Locate the cell with the specified text and output its [x, y] center coordinate. 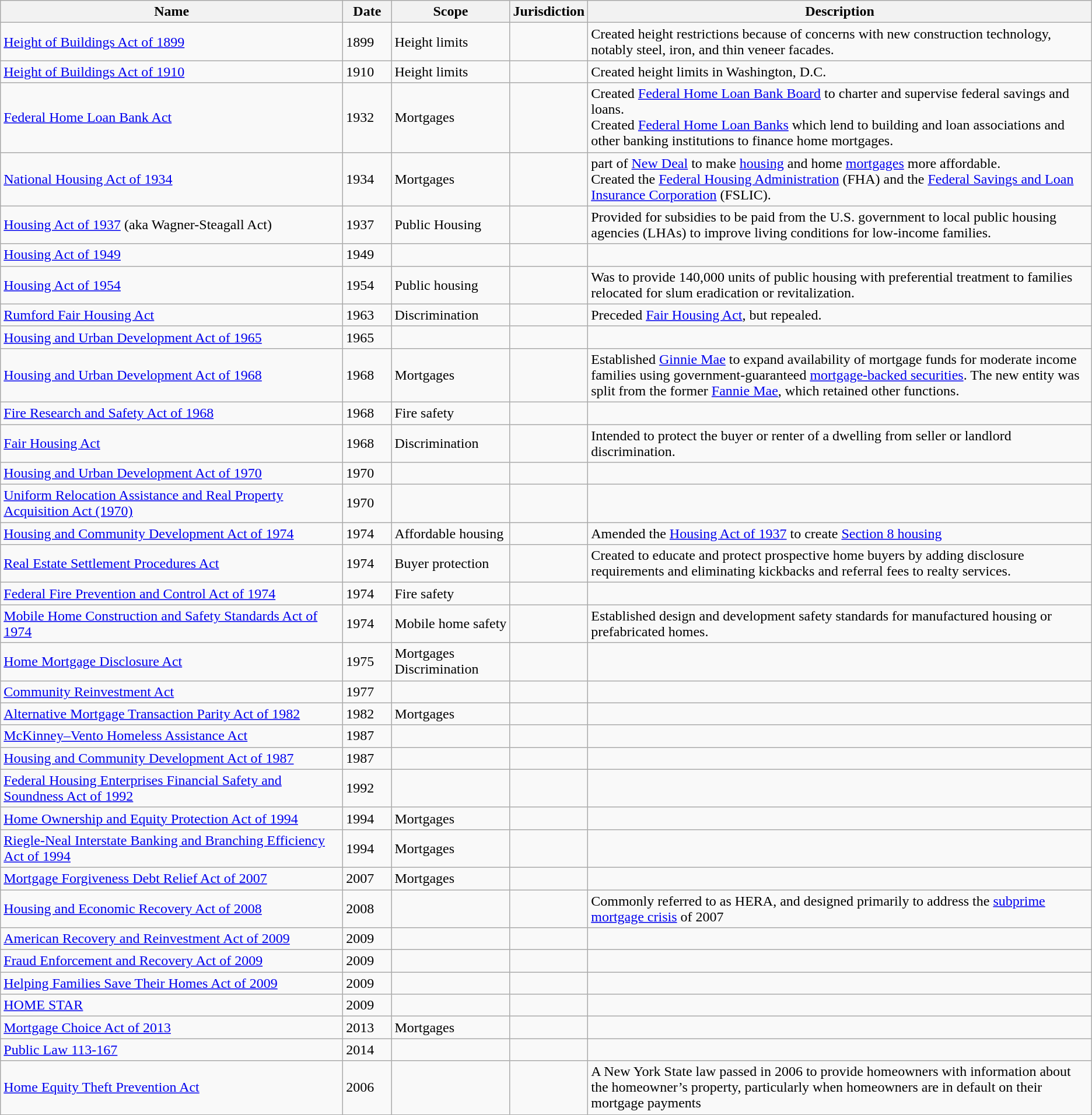
1899 [367, 42]
Housing Act of 1937 (aka Wagner-Steagall Act) [171, 225]
Home Equity Theft Prevention Act [171, 1088]
1963 [367, 315]
2007 [367, 878]
Name [171, 12]
1937 [367, 225]
Riegle-Neal Interstate Banking and Branching Efficiency Act of 1994 [171, 848]
Affordable housing [450, 534]
Real Estate Settlement Procedures Act [171, 563]
2013 [367, 1028]
Home Ownership and Equity Protection Act of 1994 [171, 818]
MortgagesDiscrimination [450, 661]
Public Housing [450, 225]
1965 [367, 337]
Housing and Urban Development Act of 1965 [171, 337]
Alternative Mortgage Transaction Parity Act of 1982 [171, 714]
Height of Buildings Act of 1910 [171, 72]
2008 [367, 909]
Intended to protect the buyer or renter of a dwelling from seller or landlord discrimination. [840, 443]
Housing and Urban Development Act of 1968 [171, 375]
Uniform Relocation Assistance and Real Property Acquisition Act (1970) [171, 504]
Jurisdiction [549, 12]
Federal Housing Enterprises Financial Safety and Soundness Act of 1992 [171, 788]
1932 [367, 118]
Amended the Housing Act of 1937 to create Section 8 housing [840, 534]
Public Law 113-167 [171, 1050]
Housing and Economic Recovery Act of 2008 [171, 909]
HOME STAR [171, 1005]
Housing Act of 1949 [171, 255]
1982 [367, 714]
Federal Home Loan Bank Act [171, 118]
1910 [367, 72]
Mortgage Forgiveness Debt Relief Act of 2007 [171, 878]
Created height restrictions because of concerns with new construction technology, notably steel, iron, and thin veneer facades. [840, 42]
Date [367, 12]
Description [840, 12]
2014 [367, 1050]
Public housing [450, 285]
Community Reinvestment Act [171, 692]
Mobile Home Construction and Safety Standards Act of 1974 [171, 624]
Buyer protection [450, 563]
1992 [367, 788]
Scope [450, 12]
Housing and Community Development Act of 1974 [171, 534]
1975 [367, 661]
1977 [367, 692]
Was to provide 140,000 units of public housing with preferential treatment to families relocated for slum eradication or revitalization. [840, 285]
National Housing Act of 1934 [171, 179]
2006 [367, 1088]
McKinney–Vento Homeless Assistance Act [171, 736]
Home Mortgage Disclosure Act [171, 661]
Housing and Urban Development Act of 1970 [171, 474]
Established design and development safety standards for manufactured housing or prefabricated homes. [840, 624]
Fair Housing Act [171, 443]
Rumford Fair Housing Act [171, 315]
Commonly referred to as HERA, and designed primarily to address the subprime mortgage crisis of 2007 [840, 909]
1934 [367, 179]
Preceded Fair Housing Act, but repealed. [840, 315]
American Recovery and Reinvestment Act of 2009 [171, 939]
Fraud Enforcement and Recovery Act of 2009 [171, 961]
Height of Buildings Act of 1899 [171, 42]
Fire Research and Safety Act of 1968 [171, 413]
Housing Act of 1954 [171, 285]
Mobile home safety [450, 624]
Housing and Community Development Act of 1987 [171, 758]
1949 [367, 255]
1954 [367, 285]
Federal Fire Prevention and Control Act of 1974 [171, 594]
Created height limits in Washington, D.C. [840, 72]
Helping Families Save Their Homes Act of 2009 [171, 983]
Mortgage Choice Act of 2013 [171, 1028]
